Scan for the cell matching the given text and deliver its (X, Y) coordinate at center. 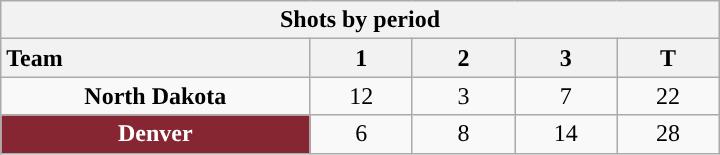
2 (463, 58)
Team (156, 58)
Shots by period (360, 20)
T (668, 58)
8 (463, 134)
22 (668, 96)
28 (668, 134)
Denver (156, 134)
North Dakota (156, 96)
1 (361, 58)
12 (361, 96)
7 (566, 96)
14 (566, 134)
6 (361, 134)
